Scan for the cell matching the given text and deliver its [X, Y] coordinate at center. 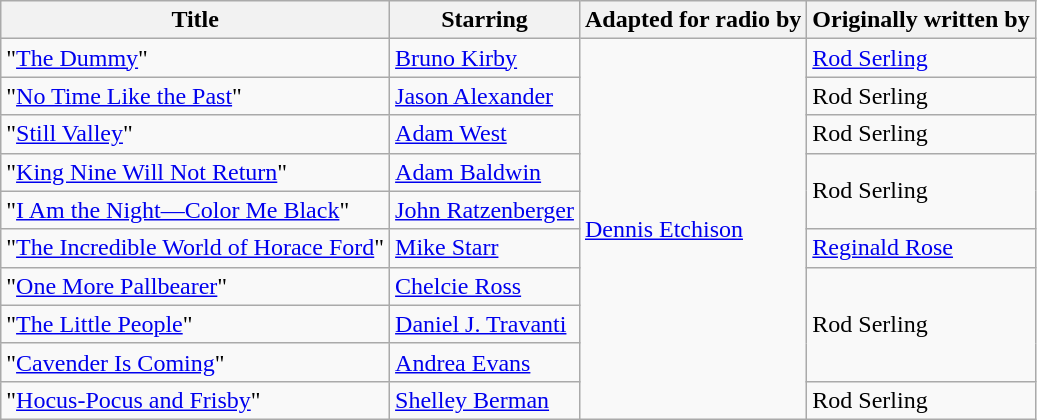
Andrea Evans [485, 362]
Bruno Kirby [485, 58]
Title [196, 20]
Adam West [485, 134]
"King Nine Will Not Return" [196, 172]
Daniel J. Travanti [485, 324]
Adapted for radio by [692, 20]
"No Time Like the Past" [196, 96]
"The Dummy" [196, 58]
Starring [485, 20]
Dennis Etchison [692, 230]
"I Am the Night—Color Me Black" [196, 210]
Shelley Berman [485, 400]
Adam Baldwin [485, 172]
Jason Alexander [485, 96]
Mike Starr [485, 248]
Originally written by [921, 20]
Chelcie Ross [485, 286]
"Still Valley" [196, 134]
John Ratzenberger [485, 210]
Reginald Rose [921, 248]
"Hocus-Pocus and Frisby" [196, 400]
"One More Pallbearer" [196, 286]
"The Little People" [196, 324]
"The Incredible World of Horace Ford" [196, 248]
"Cavender Is Coming" [196, 362]
